For the text-containing cell, return its midpoint in (X, Y) coordinate format. 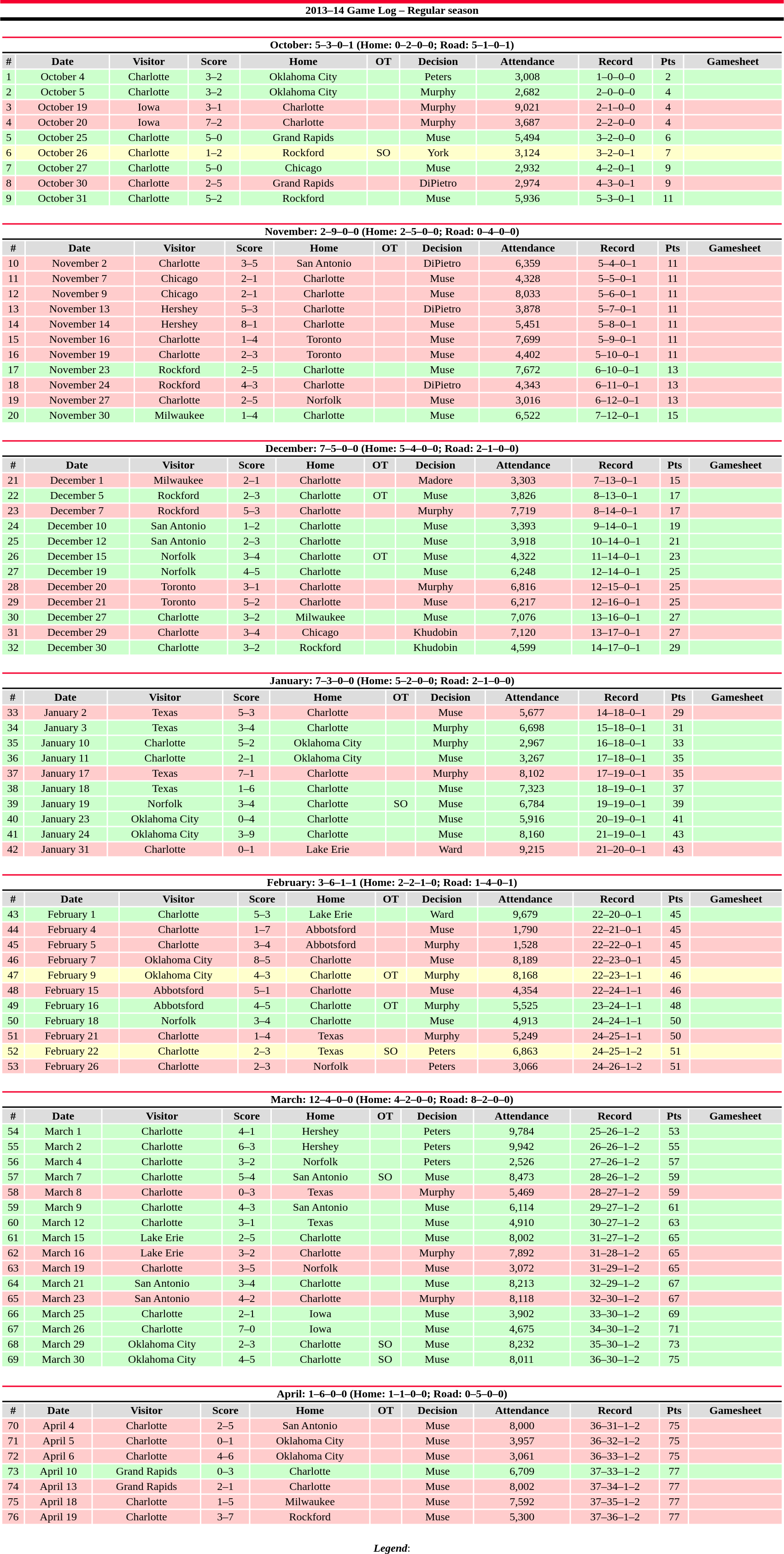
April 4 (59, 1426)
2,526 (521, 1161)
March 21 (64, 1283)
October 5 (63, 92)
6,709 (522, 1471)
December 20 (76, 586)
37–34–1–2 (615, 1487)
5,936 (528, 199)
7,592 (522, 1501)
28 (13, 586)
November: 2–9–0–0 (Home: 2–5–0–0; Road: 0–4–0–0) (392, 231)
40 (13, 819)
April 5 (59, 1441)
66 (13, 1314)
1–5 (226, 1501)
April 18 (59, 1501)
3,902 (521, 1314)
9,942 (521, 1147)
18–19–0–1 (621, 788)
44 (13, 929)
February 18 (72, 1020)
2–1–0–0 (615, 107)
3,124 (528, 152)
26–26–1–2 (614, 1147)
3,303 (523, 481)
March 1 (64, 1131)
37–33–1–2 (615, 1471)
December 19 (76, 572)
27–26–1–2 (614, 1161)
February 4 (72, 929)
0–4 (246, 819)
30–27–1–2 (614, 1222)
5,916 (532, 819)
March 15 (64, 1238)
November 13 (79, 309)
6–10–0–1 (617, 370)
13–17–0–1 (616, 633)
24–24–1–1 (617, 1020)
3–9 (246, 834)
2,967 (532, 743)
8,189 (525, 960)
November 27 (79, 400)
October 27 (63, 168)
4–2–0–1 (615, 168)
6,863 (525, 1051)
3–7 (226, 1517)
22–23–0–1 (617, 960)
30 (13, 617)
6,698 (532, 727)
February 16 (72, 1006)
11–14–0–1 (616, 556)
9,215 (532, 849)
6–12–0–1 (617, 400)
49 (13, 1006)
April 19 (59, 1517)
7,076 (523, 617)
December 15 (76, 556)
January 2 (65, 713)
4,910 (521, 1222)
5–3–0–1 (615, 199)
60 (13, 1222)
4,343 (528, 385)
December 27 (76, 617)
1–7 (262, 929)
October 20 (63, 122)
54 (13, 1131)
3,878 (528, 309)
22–22–0–1 (617, 945)
February 26 (72, 1067)
6,248 (523, 572)
6–3 (247, 1147)
10–14–0–1 (616, 541)
5–1 (262, 990)
24–25–1–1 (617, 1036)
70 (13, 1426)
1–6 (246, 788)
33–30–1–2 (614, 1314)
23–24–1–1 (617, 1006)
36 (13, 758)
7,719 (523, 511)
5–10–0–1 (617, 354)
April: 1–6–0–0 (Home: 1–1–0–0; Road: 0–5–0–0) (392, 1394)
November 2 (79, 263)
5,525 (525, 1006)
October 19 (63, 107)
21–19–0–1 (621, 834)
37–36–1–2 (615, 1517)
January 18 (65, 788)
4–2 (247, 1299)
December 7 (76, 511)
November 7 (79, 279)
58 (13, 1192)
19–19–0–1 (621, 804)
6,359 (528, 263)
March 25 (64, 1314)
February: 3–6–1–1 (Home: 2–2–1–0; Road: 1–4–0–1) (392, 883)
October: 5–3–0–1 (Home: 0–2–0–0; Road: 5–1–0–1) (392, 45)
6,217 (523, 602)
5–7–0–1 (617, 309)
3–2–0–1 (615, 152)
March: 12–4–0–0 (Home: 4–2–0–0; Road: 8–2–0–0) (392, 1099)
7,120 (523, 633)
32–29–1–2 (614, 1283)
February 15 (72, 990)
7–12–0–1 (617, 415)
December 10 (76, 526)
3,066 (525, 1067)
76 (13, 1517)
5–5–0–1 (617, 279)
31–28–1–2 (614, 1253)
8–14–0–1 (616, 511)
6,784 (532, 804)
4,913 (525, 1020)
15–18–0–1 (621, 727)
36–30–1–2 (614, 1360)
7,699 (528, 340)
8,102 (532, 774)
2,682 (528, 92)
December 5 (76, 495)
December 29 (76, 633)
5,494 (528, 138)
November 23 (79, 370)
2–0–0–0 (615, 92)
April 6 (59, 1456)
2–2–0–0 (615, 122)
5 (8, 138)
32 (13, 647)
3–2–0–0 (615, 138)
12–15–0–1 (616, 586)
January 11 (65, 758)
December: 7–5–0–0 (Home: 5–4–0–0; Road: 2–1–0–0) (392, 449)
October 31 (63, 199)
February 21 (72, 1036)
16 (13, 354)
January 31 (65, 849)
9–14–0–1 (616, 526)
3,016 (528, 400)
March 29 (64, 1344)
January: 7–3–0–0 (Home: 5–2–0–0; Road: 2–1–0–0) (392, 681)
January 23 (65, 819)
22–23–1–1 (617, 975)
November 30 (79, 415)
68 (13, 1344)
8–13–0–1 (616, 495)
October 4 (63, 77)
2,932 (528, 168)
April 13 (59, 1487)
3,072 (521, 1268)
1 (8, 77)
24–25–1–2 (617, 1051)
March 9 (64, 1208)
9,679 (525, 915)
34–30–1–2 (614, 1329)
42 (13, 849)
24–26–1–2 (617, 1067)
36–32–1–2 (615, 1441)
36–33–1–2 (615, 1456)
York (439, 152)
March 23 (64, 1299)
4–1 (247, 1131)
26 (13, 556)
3,008 (528, 77)
22–20–0–1 (617, 915)
21–20–0–1 (621, 849)
8,011 (521, 1360)
4,328 (528, 279)
7,892 (521, 1253)
6,114 (521, 1208)
March 16 (64, 1253)
3,918 (523, 541)
5,451 (528, 324)
December 12 (76, 541)
7–1 (246, 774)
March 30 (64, 1360)
1–0–0–0 (615, 77)
April 10 (59, 1471)
7–2 (214, 122)
13–16–0–1 (616, 617)
9,021 (528, 107)
56 (13, 1161)
March 4 (64, 1161)
October 25 (63, 138)
17–19–0–1 (621, 774)
5–9–0–1 (617, 340)
7–13–0–1 (616, 481)
4,675 (521, 1329)
4–3–0–1 (615, 183)
6–11–0–1 (617, 385)
52 (13, 1051)
November 24 (79, 385)
December 21 (76, 602)
1,528 (525, 945)
22–24–1–1 (617, 990)
8 (8, 183)
Madore (436, 481)
5,677 (532, 713)
November 19 (79, 354)
5–4 (247, 1177)
10 (13, 263)
February 7 (72, 960)
4,322 (523, 556)
October 26 (63, 152)
12–14–0–1 (616, 572)
November 9 (79, 293)
8–1 (249, 324)
24 (13, 526)
8–5 (262, 960)
8,118 (521, 1299)
October 30 (63, 183)
6,522 (528, 415)
72 (13, 1456)
16–18–0–1 (621, 743)
32–30–1–2 (614, 1299)
8,168 (525, 975)
18 (13, 385)
20–19–0–1 (621, 819)
62 (13, 1253)
5,300 (522, 1517)
7–0 (247, 1329)
3,393 (523, 526)
2013–14 Game Log – Regular season (392, 10)
8,213 (521, 1283)
February 5 (72, 945)
March 12 (64, 1222)
37–35–1–2 (615, 1501)
5–8–0–1 (617, 324)
4,354 (525, 990)
5,469 (521, 1192)
1,790 (525, 929)
12 (13, 293)
5,249 (525, 1036)
74 (13, 1487)
March 19 (64, 1268)
31–29–1–2 (614, 1268)
3,687 (528, 122)
5–4–0–1 (617, 263)
29–27–1–2 (614, 1208)
31–27–1–2 (614, 1238)
34 (13, 727)
8,232 (521, 1344)
36–31–1–2 (615, 1426)
22 (13, 495)
8,033 (528, 293)
February 22 (72, 1051)
3,957 (522, 1441)
March 26 (64, 1329)
28–26–1–2 (614, 1177)
7,672 (528, 370)
3,267 (532, 758)
January 10 (65, 743)
47 (13, 975)
20 (13, 415)
January 17 (65, 774)
4,402 (528, 354)
December 1 (76, 481)
March 7 (64, 1177)
22–21–0–1 (617, 929)
14–18–0–1 (621, 713)
14–17–0–1 (616, 647)
35–30–1–2 (614, 1344)
8,160 (532, 834)
12–16–0–1 (616, 602)
28–27–1–2 (614, 1192)
8,000 (522, 1426)
3 (8, 107)
3,826 (523, 495)
November 16 (79, 340)
17–18–0–1 (621, 758)
7,323 (532, 788)
14 (13, 324)
January 19 (65, 804)
2,974 (528, 183)
November 14 (79, 324)
8,473 (521, 1177)
38 (13, 788)
January 24 (65, 834)
3,061 (522, 1456)
64 (13, 1283)
5–6–0–1 (617, 293)
4–6 (226, 1456)
February 9 (72, 975)
9,784 (521, 1131)
February 1 (72, 915)
December 30 (76, 647)
March 2 (64, 1147)
6,816 (523, 586)
March 8 (64, 1192)
25–26–1–2 (614, 1131)
4,599 (523, 647)
January 3 (65, 727)
